From the cell containing the given text, extract its center point as [x, y] coordinate. 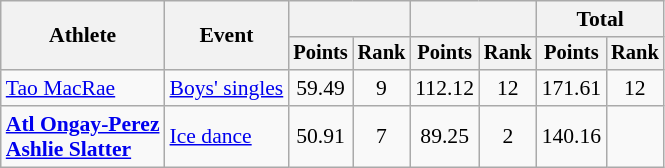
112.12 [444, 88]
Atl Ongay-PerezAshlie Slatter [83, 136]
140.16 [572, 136]
Event [227, 36]
171.61 [572, 88]
Boys' singles [227, 88]
9 [382, 88]
50.91 [320, 136]
Athlete [83, 36]
89.25 [444, 136]
7 [382, 136]
Tao MacRae [83, 88]
Ice dance [227, 136]
Total [600, 19]
2 [508, 136]
59.49 [320, 88]
